Pinpoint the cell where the given text exists, returning its (x, y) midpoint coordinate. 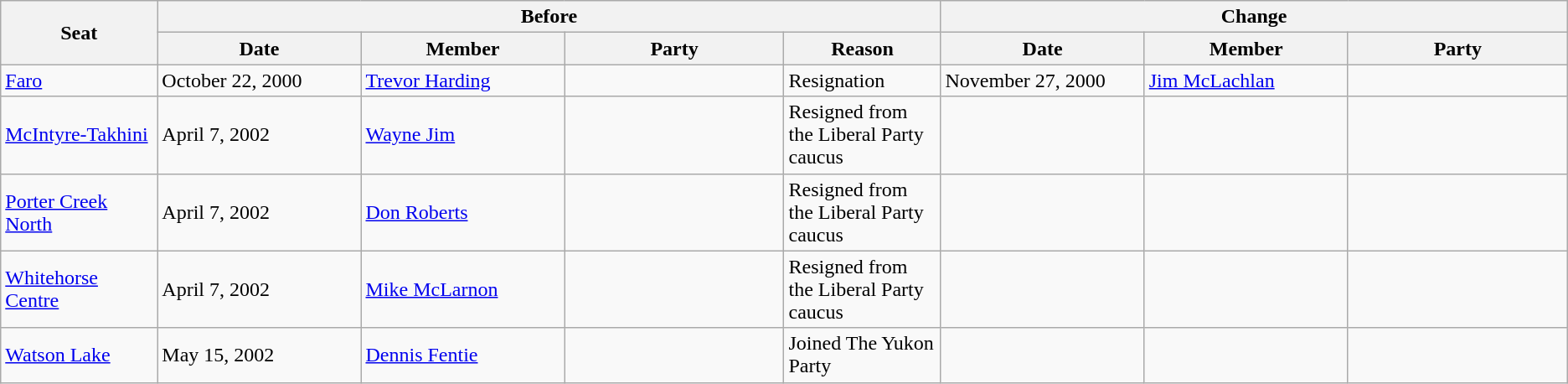
Mike McLarnon (462, 289)
Don Roberts (462, 212)
Whitehorse Centre (79, 289)
October 22, 2000 (260, 80)
Change (1254, 17)
McIntyre-Takhini (79, 135)
May 15, 2002 (260, 355)
Resignation (863, 80)
Jim McLachlan (1246, 80)
Seat (79, 33)
November 27, 2000 (1042, 80)
Watson Lake (79, 355)
Joined The Yukon Party (863, 355)
Porter Creek North (79, 212)
Reason (863, 49)
Faro (79, 80)
Dennis Fentie (462, 355)
Trevor Harding (462, 80)
Before (549, 17)
Wayne Jim (462, 135)
